Detect which cell encompasses the target text, then output its [X, Y] center coordinate. 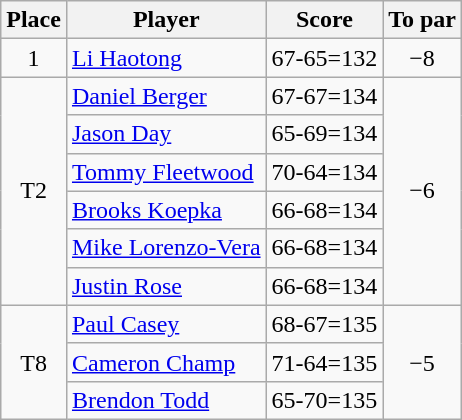
Score [324, 20]
70-64=134 [324, 172]
Tommy Fleetwood [166, 172]
1 [34, 58]
Place [34, 20]
Brendon Todd [166, 400]
67-67=134 [324, 96]
Mike Lorenzo-Vera [166, 248]
−5 [422, 362]
68-67=135 [324, 324]
Cameron Champ [166, 362]
67-65=132 [324, 58]
Jason Day [166, 134]
−8 [422, 58]
Brooks Koepka [166, 210]
Justin Rose [166, 286]
65-69=134 [324, 134]
Player [166, 20]
Li Haotong [166, 58]
T8 [34, 362]
Paul Casey [166, 324]
−6 [422, 191]
To par [422, 20]
T2 [34, 191]
65-70=135 [324, 400]
71-64=135 [324, 362]
Daniel Berger [166, 96]
